Determine the (X, Y) coordinate at the center of the cell enclosing the given text.  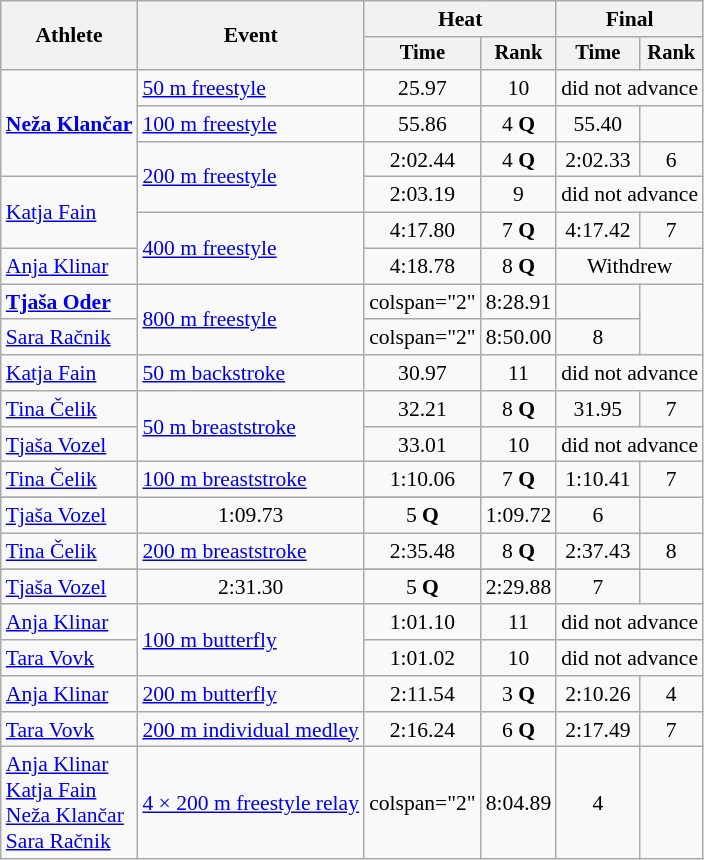
32.21 (422, 409)
100 m freestyle (250, 124)
8:50.00 (518, 338)
2:16.24 (422, 730)
2:31.30 (250, 587)
31.95 (598, 409)
2:03.19 (422, 195)
8:28.91 (518, 302)
4 × 200 m freestyle relay (250, 803)
2:35.48 (422, 552)
400 m freestyle (250, 248)
50 m freestyle (250, 88)
Tjaša Oder (70, 302)
4:17.80 (422, 231)
50 m breaststroke (250, 426)
Event (250, 36)
55.86 (422, 124)
Withdrew (630, 267)
1:01.10 (422, 623)
Neža Klančar (70, 124)
1:09.72 (518, 516)
Sara Račnik (70, 338)
4:18.78 (422, 267)
2:02.33 (598, 160)
2:02.44 (422, 160)
6 Q (518, 730)
30.97 (422, 373)
50 m backstroke (250, 373)
Heat (460, 19)
200 m freestyle (250, 178)
2:10.26 (598, 694)
2:17.49 (598, 730)
100 m butterfly (250, 640)
2:37.43 (598, 552)
1:09.73 (250, 516)
Athlete (70, 36)
1:10.06 (422, 480)
8:04.89 (518, 803)
2:11.54 (422, 694)
4:17.42 (598, 231)
800 m freestyle (250, 320)
55.40 (598, 124)
2:29.88 (518, 587)
200 m breaststroke (250, 552)
200 m individual medley (250, 730)
3 Q (518, 694)
1:01.02 (422, 658)
1:10.41 (598, 480)
Anja KlinarKatja FainNeža KlančarSara Račnik (70, 803)
25.97 (422, 88)
Final (630, 19)
200 m butterfly (250, 694)
9 (518, 195)
100 m breaststroke (250, 480)
33.01 (422, 445)
